Determine the (x, y) coordinate at the center of the cell enclosing the given text.  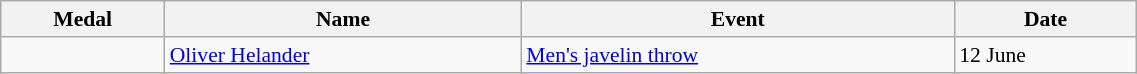
Name (344, 19)
12 June (1046, 55)
Oliver Helander (344, 55)
Medal (83, 19)
Men's javelin throw (738, 55)
Event (738, 19)
Date (1046, 19)
